Output the [x, y] coordinate of the center of the cell containing the given text.  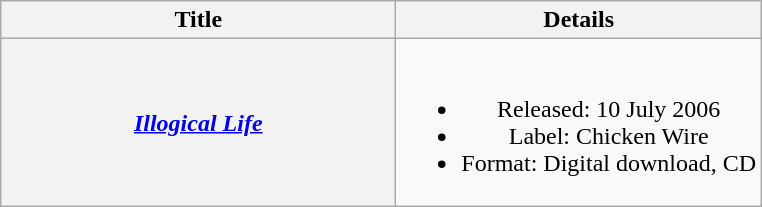
Details [579, 20]
Released: 10 July 2006Label: Chicken WireFormat: Digital download, CD [579, 122]
Illogical Life [198, 122]
Title [198, 20]
